Detect which cell encompasses the target text, then output its (x, y) center coordinate. 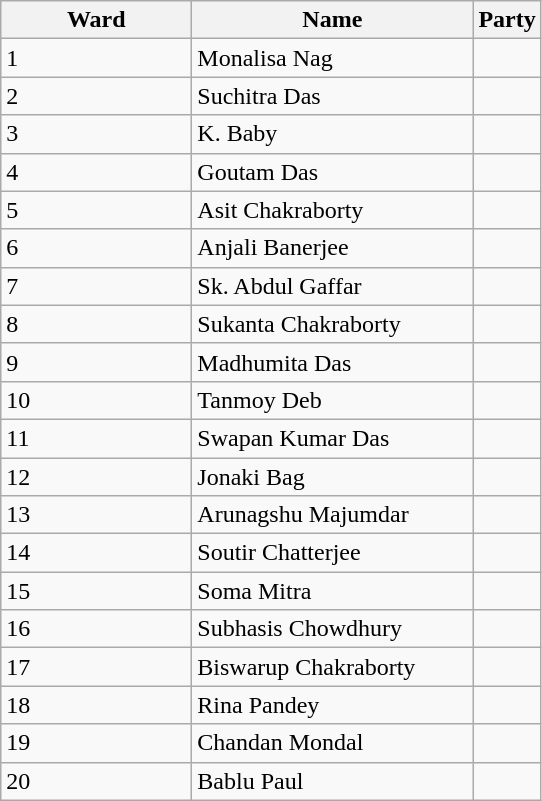
14 (96, 553)
Jonaki Bag (332, 477)
Anjali Banerjee (332, 248)
20 (96, 781)
11 (96, 438)
2 (96, 96)
5 (96, 210)
16 (96, 629)
1 (96, 58)
Monalisa Nag (332, 58)
Swapan Kumar Das (332, 438)
Party (507, 20)
Madhumita Das (332, 362)
18 (96, 705)
6 (96, 248)
Rina Pandey (332, 705)
K. Baby (332, 134)
Name (332, 20)
13 (96, 515)
12 (96, 477)
Ward (96, 20)
19 (96, 743)
Sk. Abdul Gaffar (332, 286)
9 (96, 362)
7 (96, 286)
Chandan Mondal (332, 743)
Sukanta Chakraborty (332, 324)
Soutir Chatterjee (332, 553)
4 (96, 172)
8 (96, 324)
Biswarup Chakraborty (332, 667)
Goutam Das (332, 172)
Suchitra Das (332, 96)
Asit Chakraborty (332, 210)
Soma Mitra (332, 591)
3 (96, 134)
Arunagshu Majumdar (332, 515)
10 (96, 400)
Tanmoy Deb (332, 400)
Bablu Paul (332, 781)
Subhasis Chowdhury (332, 629)
17 (96, 667)
15 (96, 591)
